Pinpoint the cell where the given text exists, returning its (X, Y) midpoint coordinate. 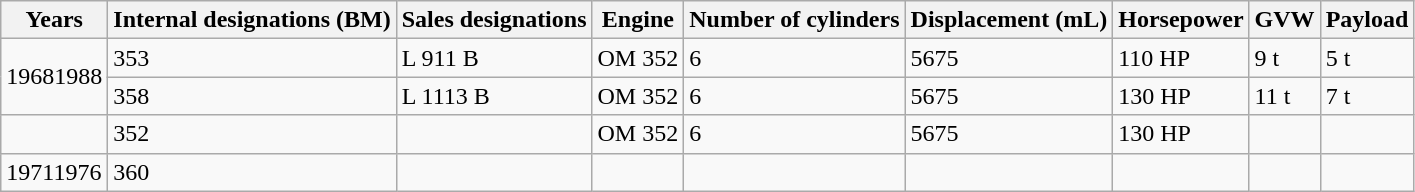
110 HP (1181, 58)
Engine (638, 20)
5 t (1367, 58)
19681988 (54, 77)
Displacement (mL) (1009, 20)
GVW (1284, 20)
353 (252, 58)
Payload (1367, 20)
352 (252, 134)
Years (54, 20)
Number of cylinders (794, 20)
7 t (1367, 96)
11 t (1284, 96)
358 (252, 96)
19711976 (54, 172)
9 t (1284, 58)
Sales designations (494, 20)
L 911 B (494, 58)
Internal designations (BM) (252, 20)
L 1113 B (494, 96)
Horsepower (1181, 20)
360 (252, 172)
